Output the [X, Y] coordinate of the center of the cell containing the given text.  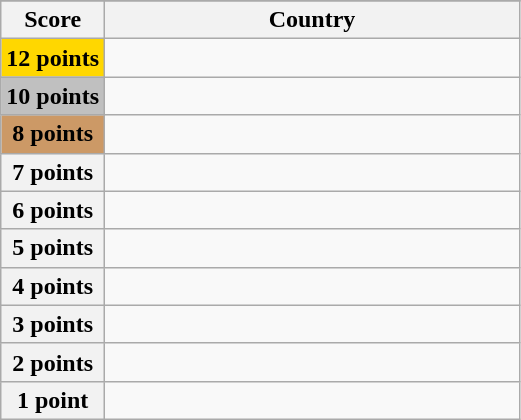
2 points [53, 362]
5 points [53, 248]
6 points [53, 210]
1 point [53, 400]
7 points [53, 172]
3 points [53, 324]
12 points [53, 58]
8 points [53, 134]
Score [53, 20]
Country [312, 20]
4 points [53, 286]
10 points [53, 96]
